Return (x, y) of the center of cell containing provided text 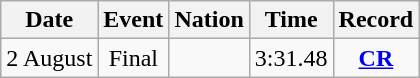
Date (50, 20)
Final (134, 58)
CR (376, 58)
3:31.48 (291, 58)
2 August (50, 58)
Event (134, 20)
Time (291, 20)
Record (376, 20)
Nation (209, 20)
